Find where the given text appears and provide that cell's center as [x, y] coordinate. 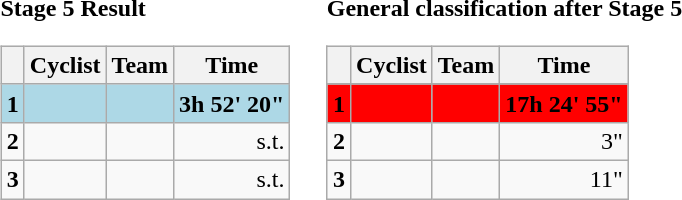
3" [564, 141]
11" [564, 179]
17h 24' 55" [564, 103]
3h 52' 20" [232, 103]
